Determine the [x, y] coordinate at the center of the cell enclosing the given text.  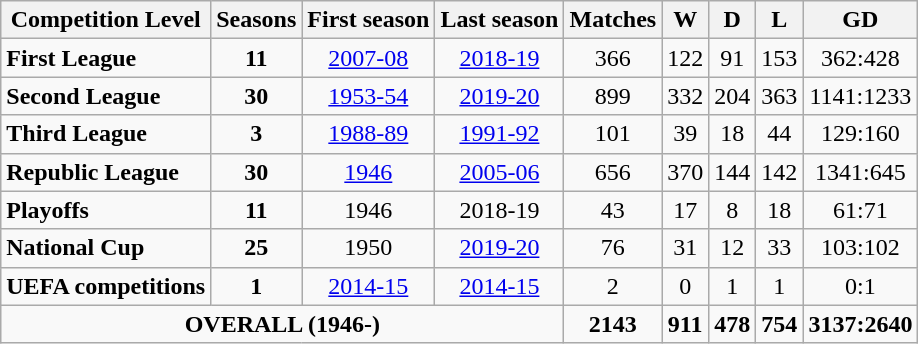
Matches [613, 20]
122 [686, 58]
0:1 [860, 286]
44 [780, 134]
D [732, 20]
33 [780, 248]
362:428 [860, 58]
First League [106, 58]
12 [732, 248]
Second League [106, 96]
W [686, 20]
153 [780, 58]
1953-54 [368, 96]
204 [732, 96]
366 [613, 58]
76 [613, 248]
911 [686, 324]
103:102 [860, 248]
363 [780, 96]
142 [780, 172]
754 [780, 324]
31 [686, 248]
Playoffs [106, 210]
1988-89 [368, 134]
91 [732, 58]
UEFA competitions [106, 286]
25 [256, 248]
144 [732, 172]
129:160 [860, 134]
2143 [613, 324]
43 [613, 210]
17 [686, 210]
0 [686, 286]
101 [613, 134]
1950 [368, 248]
L [780, 20]
2 [613, 286]
Republic League [106, 172]
899 [613, 96]
8 [732, 210]
GD [860, 20]
1991-92 [500, 134]
Seasons [256, 20]
3 [256, 134]
First season [368, 20]
Third League [106, 134]
332 [686, 96]
Competition Level [106, 20]
656 [613, 172]
2005-06 [500, 172]
2007-08 [368, 58]
National Cup [106, 248]
1341:645 [860, 172]
1141:1233 [860, 96]
OVERALL (1946-) [282, 324]
370 [686, 172]
478 [732, 324]
Last season [500, 20]
61:71 [860, 210]
39 [686, 134]
3137:2640 [860, 324]
